Identify which cell holds the provided text, then report its [x, y] central coordinate. 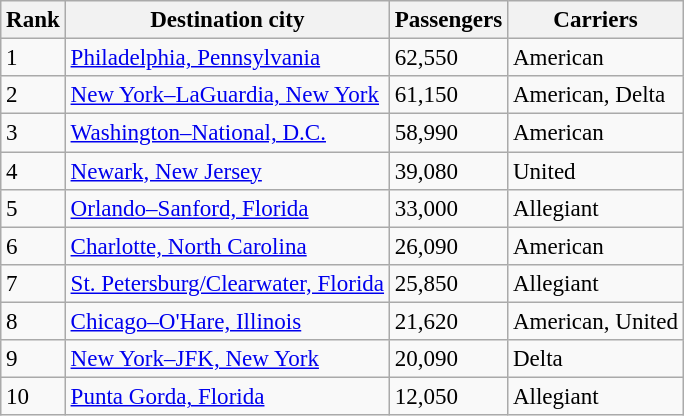
Charlotte, North Carolina [227, 246]
Passengers [448, 20]
8 [33, 322]
58,990 [448, 133]
39,080 [448, 171]
5 [33, 209]
Washington–National, D.C. [227, 133]
Delta [596, 359]
25,850 [448, 284]
Chicago–O'Hare, Illinois [227, 322]
10 [33, 397]
Carriers [596, 20]
Punta Gorda, Florida [227, 397]
3 [33, 133]
61,150 [448, 95]
1 [33, 58]
26,090 [448, 246]
12,050 [448, 397]
Philadelphia, Pennsylvania [227, 58]
20,090 [448, 359]
American, United [596, 322]
6 [33, 246]
2 [33, 95]
Rank [33, 20]
St. Petersburg/Clearwater, Florida [227, 284]
Destination city [227, 20]
9 [33, 359]
21,620 [448, 322]
New York–JFK, New York [227, 359]
33,000 [448, 209]
New York–LaGuardia, New York [227, 95]
Newark, New Jersey [227, 171]
American, Delta [596, 95]
4 [33, 171]
United [596, 171]
Orlando–Sanford, Florida [227, 209]
7 [33, 284]
62,550 [448, 58]
